Pinpoint the cell where the given text exists, returning its (X, Y) midpoint coordinate. 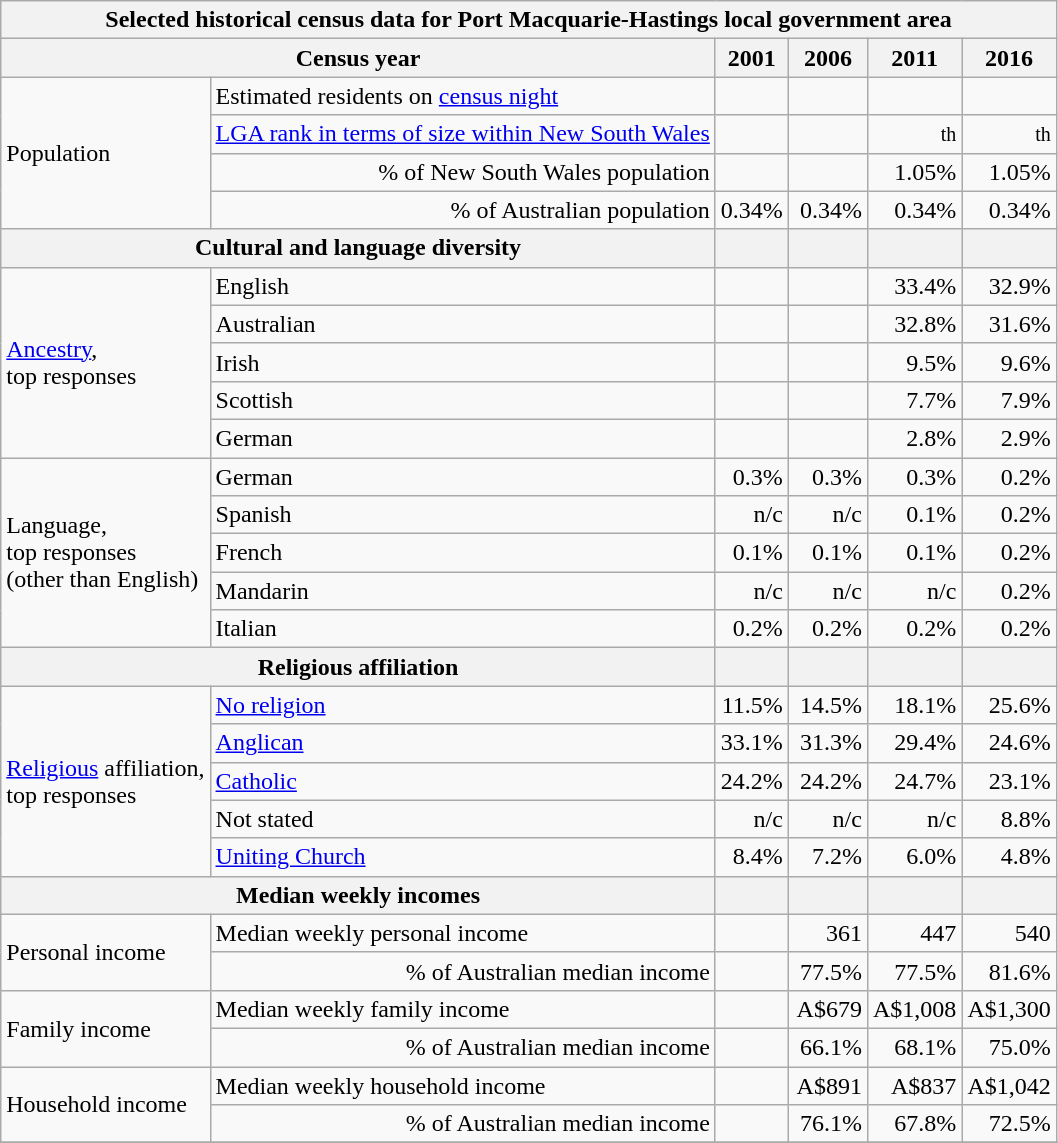
18.1% (914, 705)
Family income (106, 1028)
Estimated residents on census night (462, 96)
29.4% (914, 743)
A$891 (828, 1085)
31.6% (1009, 324)
14.5% (828, 705)
Uniting Church (462, 857)
2001 (752, 58)
81.6% (1009, 971)
4.8% (1009, 857)
A$837 (914, 1085)
Population (106, 153)
Anglican (462, 743)
Cultural and language diversity (358, 248)
31.3% (828, 743)
33.4% (914, 286)
Catholic (462, 781)
9.6% (1009, 362)
361 (828, 933)
23.1% (1009, 781)
7.7% (914, 400)
8.4% (752, 857)
Median weekly incomes (358, 895)
No religion (462, 705)
A$679 (828, 1009)
Mandarin (462, 591)
6.0% (914, 857)
2016 (1009, 58)
Personal income (106, 952)
Irish (462, 362)
French (462, 553)
Australian (462, 324)
2011 (914, 58)
32.9% (1009, 286)
75.0% (1009, 1047)
24.6% (1009, 743)
33.1% (752, 743)
% of Australian population (462, 210)
Median weekly personal income (462, 933)
67.8% (914, 1124)
447 (914, 933)
7.9% (1009, 400)
% of New South Wales population (462, 172)
Language,top responses(other than English) (106, 553)
Census year (358, 58)
Religious affiliation (358, 667)
2.8% (914, 438)
Religious affiliation,top responses (106, 781)
66.1% (828, 1047)
32.8% (914, 324)
76.1% (828, 1124)
25.6% (1009, 705)
Median weekly family income (462, 1009)
A$1,042 (1009, 1085)
540 (1009, 933)
2006 (828, 58)
Not stated (462, 819)
LGA rank in terms of size within New South Wales (462, 134)
Italian (462, 629)
Scottish (462, 400)
11.5% (752, 705)
Median weekly household income (462, 1085)
7.2% (828, 857)
Ancestry,top responses (106, 362)
English (462, 286)
Household income (106, 1104)
72.5% (1009, 1124)
9.5% (914, 362)
68.1% (914, 1047)
8.8% (1009, 819)
Spanish (462, 515)
A$1,008 (914, 1009)
24.7% (914, 781)
Selected historical census data for Port Macquarie-Hastings local government area (529, 20)
2.9% (1009, 438)
A$1,300 (1009, 1009)
